Search for the cell housing the specified text and yield its [x, y] center coordinate. 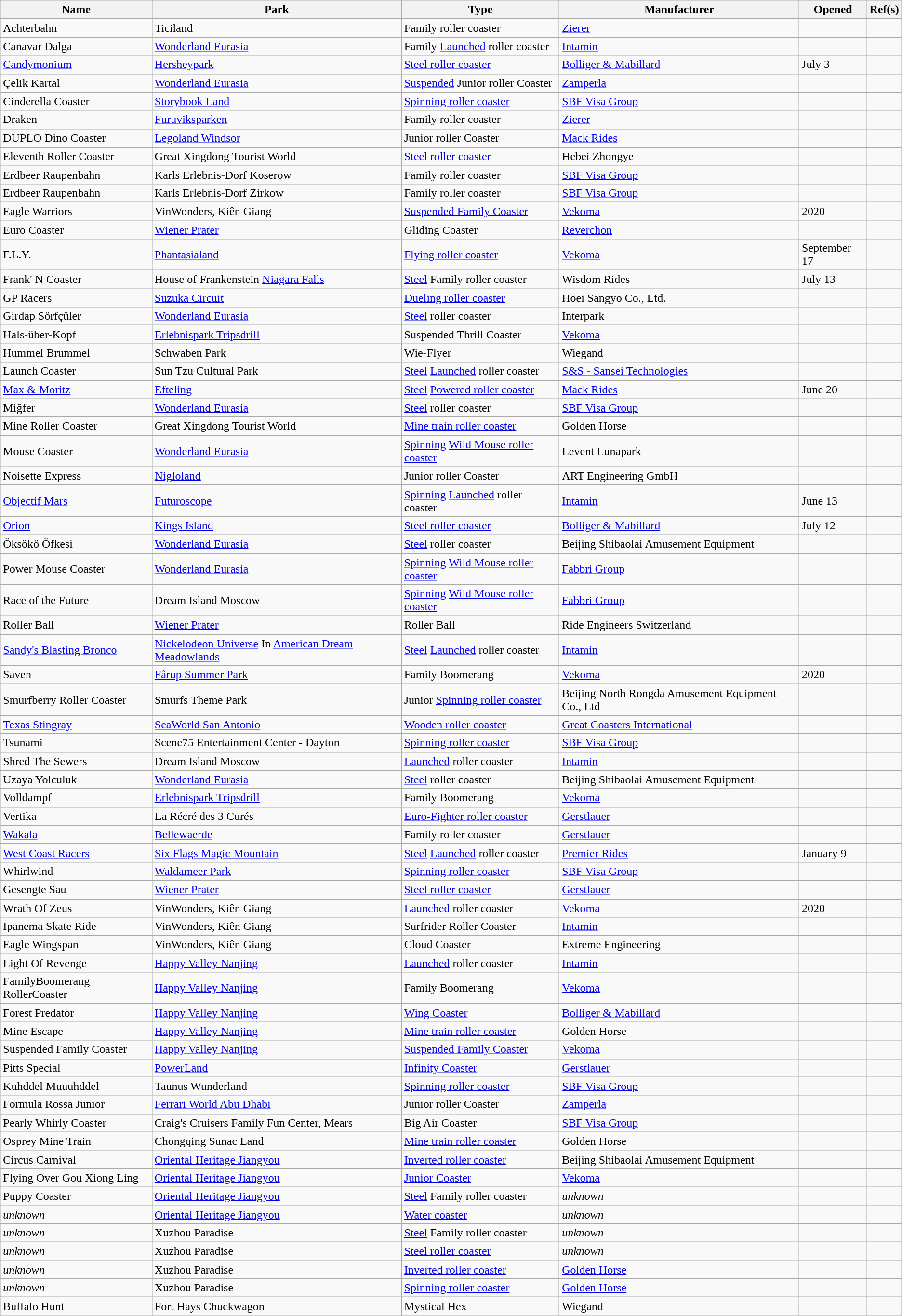
Beijing North Rongda Amusement Equipment Co., Ltd [679, 700]
Flying Over Gou Xiong Ling [76, 1178]
Gliding Coaster [480, 230]
Ref(s) [884, 10]
Ride Engineers Switzerland [679, 625]
Flying roller coaster [480, 255]
Smurfberry Roller Coaster [76, 700]
Formula Rossa Junior [76, 1104]
Legoland Windsor [277, 138]
June 20 [833, 389]
Power Mouse Coaster [76, 569]
Suspended Thrill Coaster [480, 335]
Karls Erlebnis-Dorf Koserow [277, 175]
Nigloland [277, 476]
Miğfer [76, 408]
Pearly Whirly Coaster [76, 1123]
Tsunami [76, 743]
Eagle Wingspan [76, 945]
Forest Predator [76, 1013]
FamilyBoomerang RollerCoaster [76, 988]
Storybook Land [277, 101]
Candymonium [76, 65]
House of Frankenstein Niagara Falls [277, 280]
Cinderella Coaster [76, 101]
Phantasialand [277, 255]
Bellewaerde [277, 834]
Levent Lunapark [679, 451]
Wie-Flyer [480, 353]
September 17 [833, 255]
Steel Powered roller coaster [480, 389]
PowerLand [277, 1068]
Futuroscope [277, 500]
Light Of Revenge [76, 963]
Manufacturer [679, 10]
Karls Erlebnis-Dorf Zirkow [277, 193]
Water coaster [480, 1214]
F.L.Y. [76, 255]
GP Racers [76, 298]
Junior Spinning roller coaster [480, 700]
Ticiland [277, 28]
Big Air Coaster [480, 1123]
Scene75 Entertainment Center - Dayton [277, 743]
Furuviksparken [277, 120]
Taunus Wunderland [277, 1086]
Great Coasters International [679, 725]
Six Flags Magic Mountain [277, 853]
Çelik Kartal [76, 83]
Öksökö Öfkesi [76, 544]
Surfrider Roller Coaster [480, 927]
Achterbahn [76, 28]
Mystical Hex [480, 1306]
Schwaben Park [277, 353]
Suspended Junior roller Coaster [480, 83]
Eagle Warriors [76, 211]
Uzaya Yolculuk [76, 779]
Orion [76, 525]
Gesengte Sau [76, 889]
Reverchon [679, 230]
Wing Coaster [480, 1013]
Whirlwind [76, 871]
Family Launched roller coaster [480, 46]
Name [76, 10]
July 12 [833, 525]
Ferrari World Abu Dhabi [277, 1104]
Mouse Coaster [76, 451]
Hersheypark [277, 65]
Craig's Cruisers Family Fun Center, Mears [277, 1123]
Pitts Special [76, 1068]
Kings Island [277, 525]
Euro Coaster [76, 230]
Smurfs Theme Park [277, 700]
Noisette Express [76, 476]
Puppy Coaster [76, 1196]
Suzuka Circuit [277, 298]
Dueling roller coaster [480, 298]
Extreme Engineering [679, 945]
Canavar Dalga [76, 46]
Fort Hays Chuckwagon [277, 1306]
S&S - Sansei Technologies [679, 371]
Objectif Mars [76, 500]
Hummel Brummel [76, 353]
Draken [76, 120]
Opened [833, 10]
Type [480, 10]
La Récré des 3 Curés [277, 816]
Kuhddel Muuuhddel [76, 1086]
Saven [76, 675]
Wrath Of Zeus [76, 908]
SeaWorld San Antonio [277, 725]
DUPLO Dino Coaster [76, 138]
Sandy's Blasting Bronco [76, 650]
Frank' N Coaster [76, 280]
Wisdom Rides [679, 280]
Sun Tzu Cultural Park [277, 371]
Nickelodeon Universe In American Dream Meadowlands [277, 650]
Vertika [76, 816]
July 3 [833, 65]
Chongqing Sunac Land [277, 1141]
Spinning Launched roller coaster [480, 500]
Volldampf [76, 798]
Wakala [76, 834]
Fårup Summer Park [277, 675]
Premier Rides [679, 853]
July 13 [833, 280]
ART Engineering GmbH [679, 476]
Junior Coaster [480, 1178]
Osprey Mine Train [76, 1141]
Mine Escape [76, 1031]
Race of the Future [76, 601]
Texas Stingray [76, 725]
Circus Carnival [76, 1159]
Cloud Coaster [480, 945]
Wooden roller coaster [480, 725]
June 13 [833, 500]
Interpark [679, 316]
Waldameer Park [277, 871]
Max & Moritz [76, 389]
Buffalo Hunt [76, 1306]
Infinity Coaster [480, 1068]
Park [277, 10]
Shred The Sewers [76, 761]
January 9 [833, 853]
Eleventh Roller Coaster [76, 156]
Mine Roller Coaster [76, 426]
West Coast Racers [76, 853]
Hals-über-Kopf [76, 335]
Girdap Sörfçüler [76, 316]
Hoei Sangyo Co., Ltd. [679, 298]
Hebei Zhongye [679, 156]
Ipanema Skate Ride [76, 927]
Launch Coaster [76, 371]
Euro-Fighter roller coaster [480, 816]
Efteling [277, 389]
